Extract the (x, y) coordinate from the center of the cell holding the provided text.  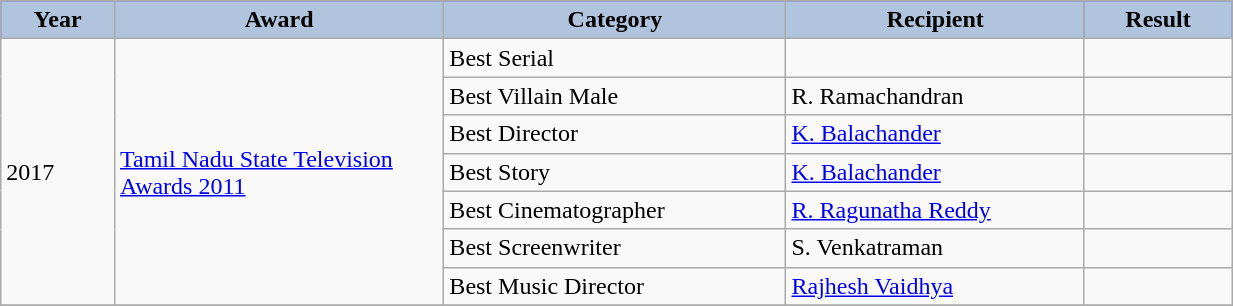
Category (615, 20)
S. Venkatraman (935, 248)
Best Villain Male (615, 96)
R. Ragunatha Reddy (935, 210)
Best Serial (615, 58)
Best Director (615, 134)
Best Screenwriter (615, 248)
Result (1158, 20)
R. Ramachandran (935, 96)
Recipient (935, 20)
2017 (58, 172)
Best Story (615, 172)
Tamil Nadu State Television Awards 2011 (278, 172)
Year (58, 20)
Best Music Director (615, 286)
Award (278, 20)
Rajhesh Vaidhya (935, 286)
Best Cinematographer (615, 210)
